From the cell containing the given text, extract its center point as [x, y] coordinate. 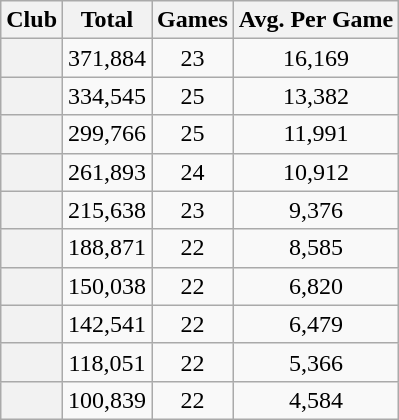
Club [32, 20]
Games [193, 20]
Total [108, 20]
142,541 [108, 324]
150,038 [108, 286]
118,051 [108, 362]
11,991 [316, 134]
10,912 [316, 172]
299,766 [108, 134]
334,545 [108, 96]
5,366 [316, 362]
188,871 [108, 248]
8,585 [316, 248]
261,893 [108, 172]
16,169 [316, 58]
4,584 [316, 400]
371,884 [108, 58]
215,638 [108, 210]
Avg. Per Game [316, 20]
6,820 [316, 286]
6,479 [316, 324]
13,382 [316, 96]
100,839 [108, 400]
24 [193, 172]
9,376 [316, 210]
